Search for the cell housing the specified text and yield its (x, y) center coordinate. 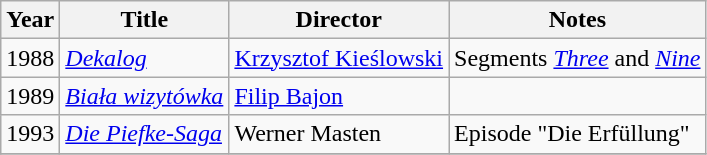
Biała wizytówka (144, 96)
Dekalog (144, 58)
Episode "Die Erfüllung" (578, 134)
1993 (30, 134)
Werner Masten (339, 134)
Notes (578, 20)
Year (30, 20)
Filip Bajon (339, 96)
Segments Three and Nine (578, 58)
1989 (30, 96)
Director (339, 20)
Die Piefke-Saga (144, 134)
Krzysztof Kieślowski (339, 58)
Title (144, 20)
1988 (30, 58)
